Pinpoint the cell where the given text exists, returning its (X, Y) midpoint coordinate. 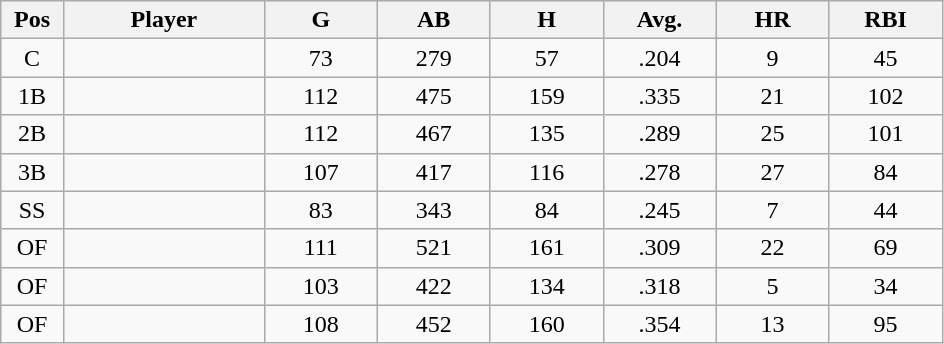
1B (32, 96)
95 (886, 324)
Pos (32, 20)
21 (772, 96)
27 (772, 172)
45 (886, 58)
AB (434, 20)
.204 (660, 58)
161 (546, 248)
343 (434, 210)
452 (434, 324)
22 (772, 248)
111 (320, 248)
44 (886, 210)
5 (772, 286)
Player (164, 20)
3B (32, 172)
.289 (660, 134)
103 (320, 286)
SS (32, 210)
9 (772, 58)
25 (772, 134)
G (320, 20)
83 (320, 210)
HR (772, 20)
57 (546, 58)
7 (772, 210)
Avg. (660, 20)
160 (546, 324)
107 (320, 172)
467 (434, 134)
.245 (660, 210)
116 (546, 172)
.309 (660, 248)
73 (320, 58)
521 (434, 248)
.354 (660, 324)
69 (886, 248)
417 (434, 172)
C (32, 58)
101 (886, 134)
34 (886, 286)
159 (546, 96)
135 (546, 134)
279 (434, 58)
13 (772, 324)
.278 (660, 172)
422 (434, 286)
RBI (886, 20)
.335 (660, 96)
102 (886, 96)
H (546, 20)
2B (32, 134)
.318 (660, 286)
108 (320, 324)
475 (434, 96)
134 (546, 286)
